Locate the cell with the specified text and output its (X, Y) center coordinate. 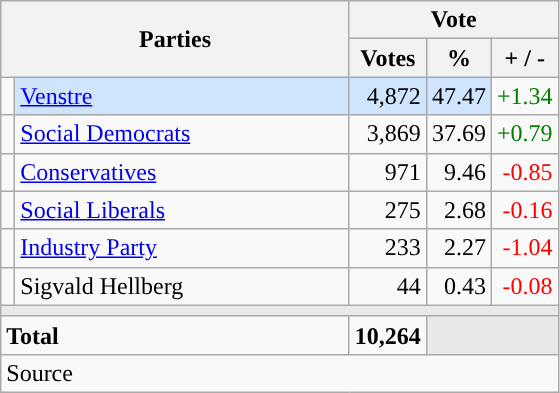
2.68 (458, 210)
Votes (388, 58)
Social Liberals (182, 210)
Conservatives (182, 172)
3,869 (388, 134)
0.43 (458, 286)
-0.08 (524, 286)
Social Democrats (182, 134)
Sigvald Hellberg (182, 286)
+0.79 (524, 134)
+ / - (524, 58)
Source (280, 373)
47.47 (458, 96)
37.69 (458, 134)
-1.04 (524, 248)
9.46 (458, 172)
Vote (454, 20)
4,872 (388, 96)
% (458, 58)
233 (388, 248)
971 (388, 172)
10,264 (388, 335)
44 (388, 286)
Venstre (182, 96)
2.27 (458, 248)
Industry Party (182, 248)
Total (176, 335)
275 (388, 210)
Parties (176, 39)
-0.85 (524, 172)
-0.16 (524, 210)
+1.34 (524, 96)
